Determine the (X, Y) coordinate at the center of the cell enclosing the given text.  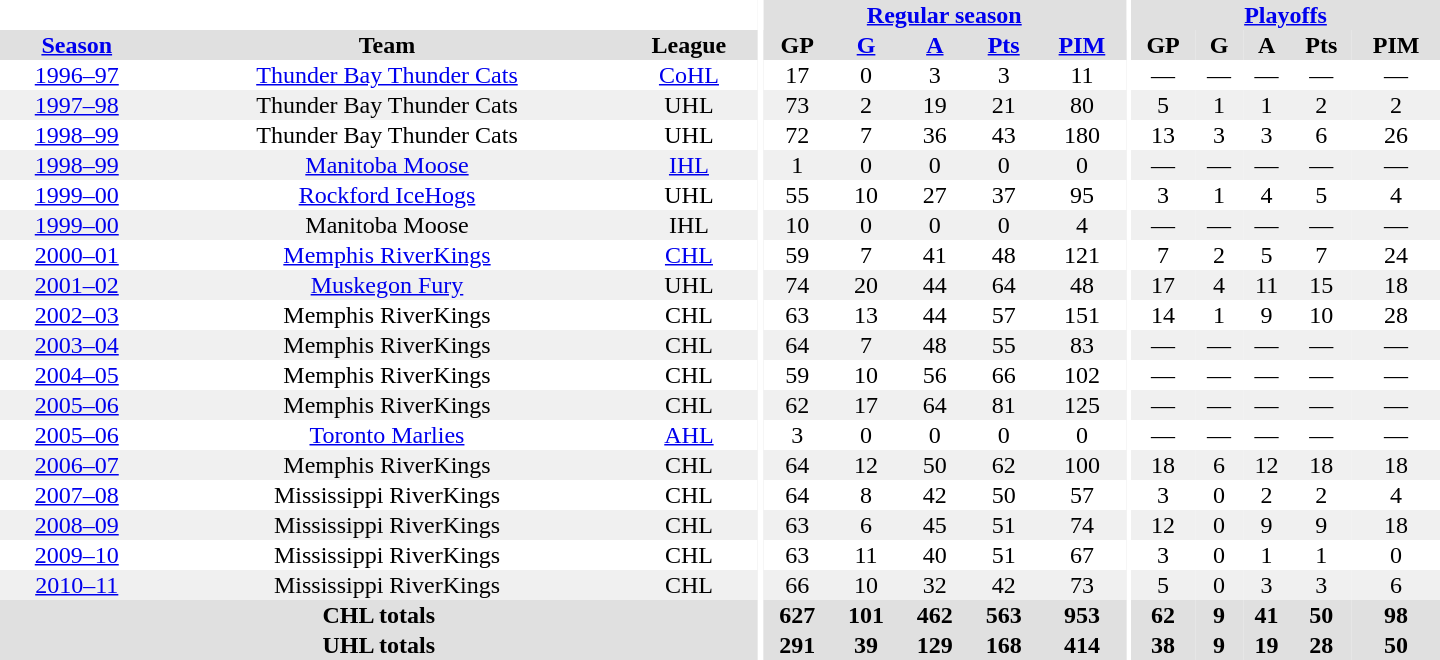
2006–07 (77, 465)
38 (1163, 645)
32 (934, 585)
Playoffs (1286, 15)
80 (1082, 105)
291 (798, 645)
2004–05 (77, 375)
2009–10 (77, 555)
AHL (688, 435)
101 (866, 615)
1997–98 (77, 105)
40 (934, 555)
2007–08 (77, 495)
67 (1082, 555)
1996–97 (77, 75)
83 (1082, 345)
Regular season (944, 15)
36 (934, 135)
Season (77, 45)
UHL totals (379, 645)
627 (798, 615)
414 (1082, 645)
151 (1082, 315)
39 (866, 645)
2003–04 (77, 345)
125 (1082, 405)
98 (1396, 615)
2001–02 (77, 285)
45 (934, 525)
Toronto Marlies (388, 435)
95 (1082, 195)
121 (1082, 255)
2010–11 (77, 585)
168 (1004, 645)
League (688, 45)
180 (1082, 135)
100 (1082, 465)
953 (1082, 615)
27 (934, 195)
43 (1004, 135)
462 (934, 615)
Rockford IceHogs (388, 195)
CHL totals (379, 615)
24 (1396, 255)
8 (866, 495)
102 (1082, 375)
20 (866, 285)
2002–03 (77, 315)
37 (1004, 195)
56 (934, 375)
Muskegon Fury (388, 285)
Team (388, 45)
129 (934, 645)
2008–09 (77, 525)
21 (1004, 105)
CoHL (688, 75)
81 (1004, 405)
26 (1396, 135)
563 (1004, 615)
14 (1163, 315)
72 (798, 135)
2000–01 (77, 255)
15 (1321, 285)
